Find where the given text appears and provide that cell's center as (X, Y) coordinate. 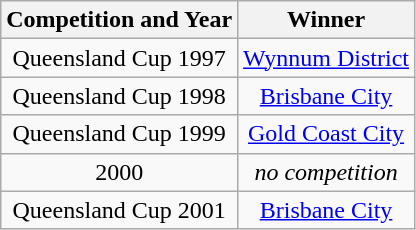
Winner (326, 20)
Wynnum District (326, 58)
no competition (326, 172)
2000 (120, 172)
Queensland Cup 2001 (120, 210)
Queensland Cup 1997 (120, 58)
Queensland Cup 1999 (120, 134)
Competition and Year (120, 20)
Gold Coast City (326, 134)
Queensland Cup 1998 (120, 96)
